Identify which cell holds the provided text, then report its (X, Y) central coordinate. 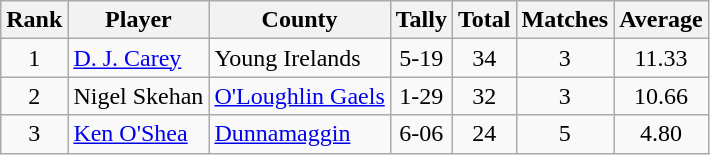
Average (662, 20)
D. J. Carey (138, 58)
5-19 (421, 58)
Nigel Skehan (138, 96)
5 (565, 134)
County (300, 20)
Player (138, 20)
4.80 (662, 134)
24 (484, 134)
11.33 (662, 58)
10.66 (662, 96)
Tally (421, 20)
Dunnamaggin (300, 134)
2 (34, 96)
Rank (34, 20)
Total (484, 20)
6-06 (421, 134)
1 (34, 58)
O'Loughlin Gaels (300, 96)
32 (484, 96)
Young Irelands (300, 58)
1-29 (421, 96)
34 (484, 58)
Matches (565, 20)
Ken O'Shea (138, 134)
